Locate the cell with the specified text and output its (X, Y) center coordinate. 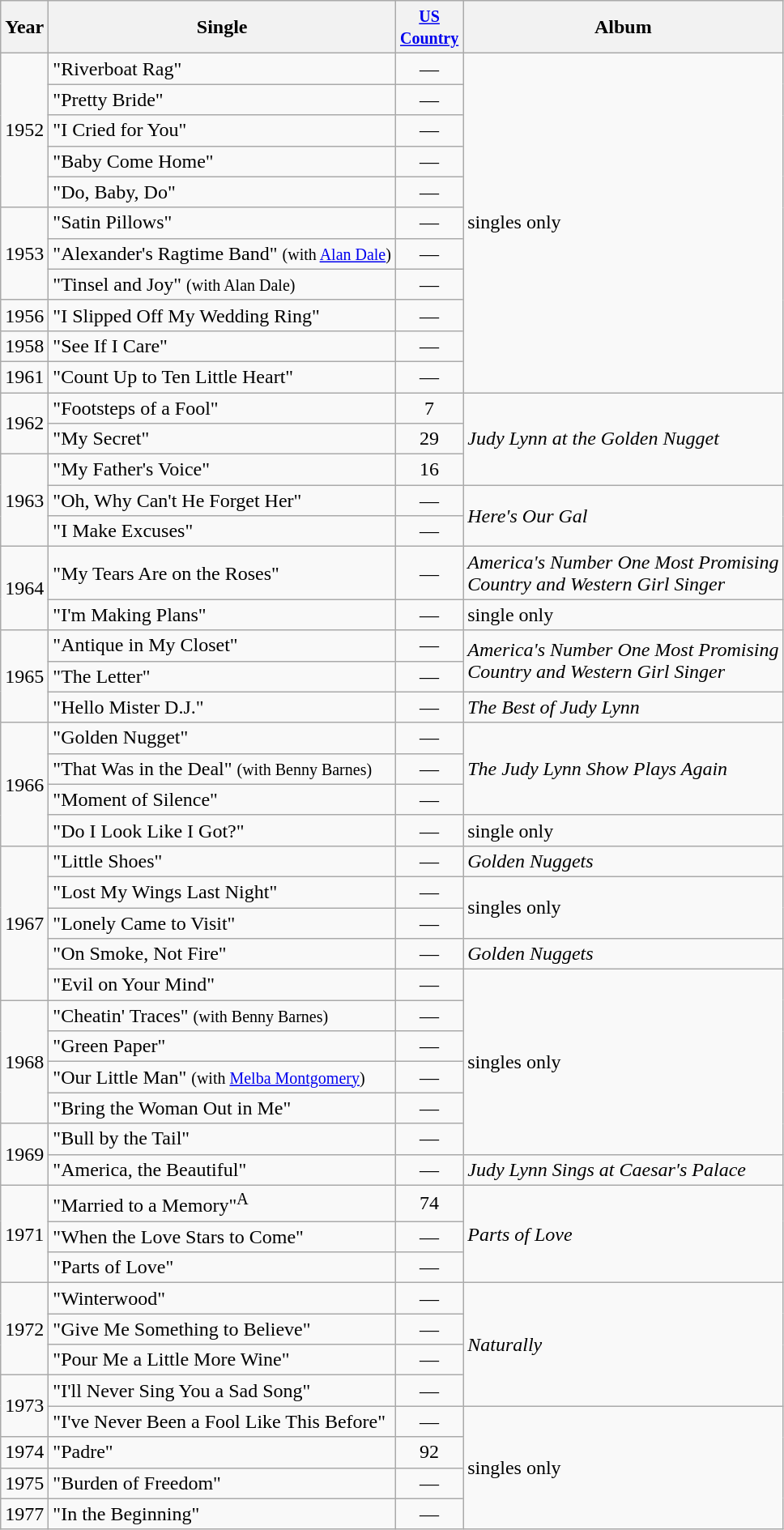
"Evil on Your Mind" (222, 985)
"Golden Nugget" (222, 738)
1964 (24, 588)
1974 (24, 1452)
"Moment of Silence" (222, 799)
1977 (24, 1514)
"Hello Mister D.J." (222, 707)
92 (429, 1452)
"I'll Never Sing You a Sad Song" (222, 1391)
"Winterwood" (222, 1298)
1972 (24, 1329)
"Burden of Freedom" (222, 1483)
"Do, Baby, Do" (222, 192)
Parts of Love (624, 1234)
74 (429, 1204)
"Alexander's Ragtime Band" (with Alan Dale) (222, 254)
1958 (24, 346)
"Bull by the Tail" (222, 1139)
"Parts of Love" (222, 1268)
"Pour Me a Little More Wine" (222, 1360)
"Lonely Came to Visit" (222, 923)
"I Cried for You" (222, 130)
1968 (24, 1062)
"On Smoke, Not Fire" (222, 954)
1963 (24, 501)
"My Father's Voice" (222, 470)
1967 (24, 923)
7 (429, 407)
1971 (24, 1234)
1965 (24, 676)
"I've Never Been a Fool Like This Before" (222, 1421)
1961 (24, 377)
1975 (24, 1483)
"Little Shoes" (222, 861)
"Green Paper" (222, 1046)
"That Was in the Deal" (with Benny Barnes) (222, 769)
Naturally (624, 1345)
16 (429, 470)
"Married to a Memory"A (222, 1204)
1956 (24, 315)
US Country (429, 28)
"Oh, Why Can't He Forget Her" (222, 501)
The Best of Judy Lynn (624, 707)
"The Letter" (222, 676)
Here's Our Gal (624, 516)
"My Secret" (222, 439)
Judy Lynn at the Golden Nugget (624, 438)
1973 (24, 1406)
"Our Little Man" (with Melba Montgomery) (222, 1077)
"Lost My Wings Last Night" (222, 892)
Album (624, 28)
"Footsteps of a Fool" (222, 407)
The Judy Lynn Show Plays Again (624, 769)
Year (24, 28)
"When the Love Stars to Come" (222, 1237)
"I'm Making Plans" (222, 615)
"Do I Look Like I Got?" (222, 830)
Single (222, 28)
1952 (24, 130)
"I Slipped Off My Wedding Ring" (222, 315)
1962 (24, 423)
1966 (24, 784)
"Tinsel and Joy" (with Alan Dale) (222, 284)
"In the Beginning" (222, 1514)
"Antique in My Closet" (222, 646)
"Baby Come Home" (222, 161)
"America, the Beautiful" (222, 1170)
"Cheatin' Traces" (with Benny Barnes) (222, 1016)
"Give Me Something to Believe" (222, 1329)
"Pretty Bride" (222, 100)
"I Make Excuses" (222, 531)
1969 (24, 1154)
29 (429, 439)
"Count Up to Ten Little Heart" (222, 377)
1953 (24, 254)
Judy Lynn Sings at Caesar's Palace (624, 1170)
"Padre" (222, 1452)
"Riverboat Rag" (222, 69)
"My Tears Are on the Roses" (222, 573)
"Satin Pillows" (222, 223)
"See If I Care" (222, 346)
"Bring the Woman Out in Me" (222, 1108)
